Pinpoint the cell where the given text exists, returning its [x, y] midpoint coordinate. 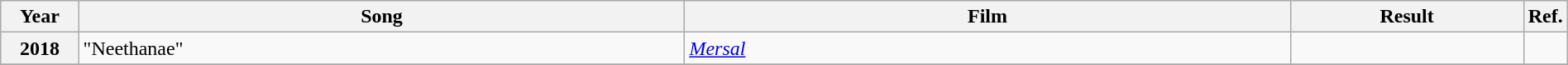
Year [40, 17]
Song [382, 17]
"Neethanae" [382, 48]
Result [1407, 17]
Film [987, 17]
Mersal [987, 48]
2018 [40, 48]
Ref. [1545, 17]
